From the cell containing the given text, extract its center point as [X, Y] coordinate. 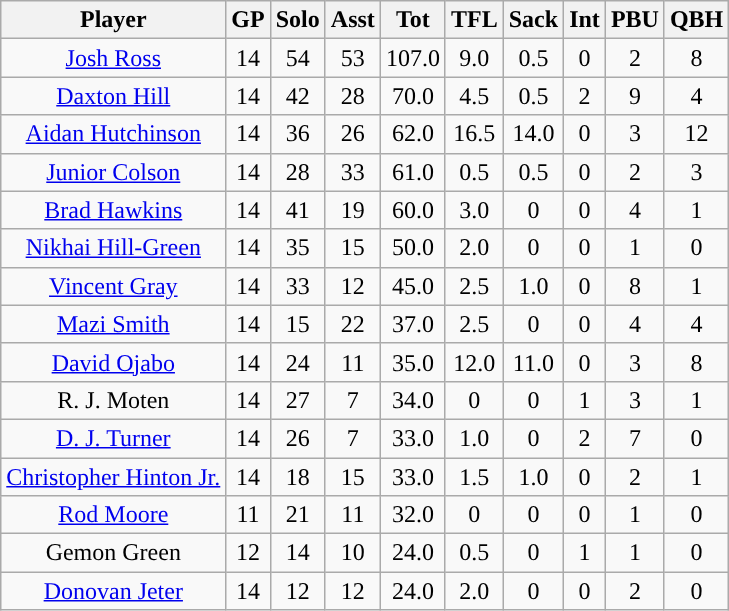
GP [248, 20]
35 [298, 248]
1.5 [474, 477]
41 [298, 210]
60.0 [412, 210]
4.5 [474, 96]
Brad Hawkins [114, 210]
10 [352, 553]
QBH [696, 20]
36 [298, 134]
24 [298, 362]
11.0 [533, 362]
21 [298, 515]
34.0 [412, 400]
53 [352, 58]
Aidan Hutchinson [114, 134]
Vincent Gray [114, 286]
14.0 [533, 134]
37.0 [412, 324]
107.0 [412, 58]
9 [634, 96]
16.5 [474, 134]
45.0 [412, 286]
Junior Colson [114, 172]
Player [114, 20]
12.0 [474, 362]
50.0 [412, 248]
18 [298, 477]
D. J. Turner [114, 438]
TFL [474, 20]
19 [352, 210]
Asst [352, 20]
9.0 [474, 58]
Int [585, 20]
R. J. Moten [114, 400]
42 [298, 96]
PBU [634, 20]
62.0 [412, 134]
Nikhai Hill-Green [114, 248]
70.0 [412, 96]
Sack [533, 20]
Tot [412, 20]
Mazi Smith [114, 324]
Rod Moore [114, 515]
27 [298, 400]
35.0 [412, 362]
22 [352, 324]
Josh Ross [114, 58]
61.0 [412, 172]
3.0 [474, 210]
Solo [298, 20]
32.0 [412, 515]
54 [298, 58]
David Ojabo [114, 362]
Daxton Hill [114, 96]
Donovan Jeter [114, 591]
Gemon Green [114, 553]
Christopher Hinton Jr. [114, 477]
